Scan for the cell matching the given text and deliver its [X, Y] coordinate at center. 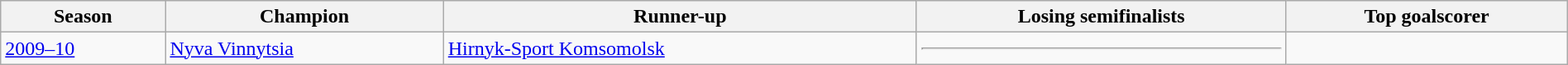
Hirnyk-Sport Komsomolsk [680, 48]
2009–10 [83, 48]
Runner-up [680, 17]
Losing semifinalists [1102, 17]
Top goalscorer [1427, 17]
Season [83, 17]
Champion [304, 17]
Nyva Vinnytsia [304, 48]
